Output the [X, Y] coordinate of the center of the cell containing the given text.  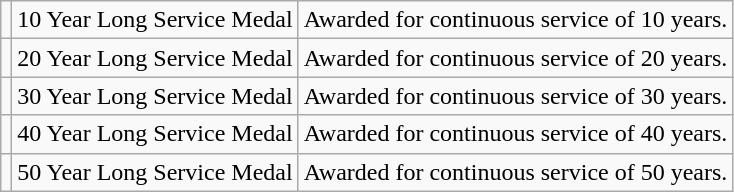
30 Year Long Service Medal [155, 96]
Awarded for continuous service of 30 years. [516, 96]
50 Year Long Service Medal [155, 172]
20 Year Long Service Medal [155, 58]
Awarded for continuous service of 50 years. [516, 172]
Awarded for continuous service of 20 years. [516, 58]
40 Year Long Service Medal [155, 134]
Awarded for continuous service of 10 years. [516, 20]
10 Year Long Service Medal [155, 20]
Awarded for continuous service of 40 years. [516, 134]
